Find where the given text appears and provide that cell's center as [x, y] coordinate. 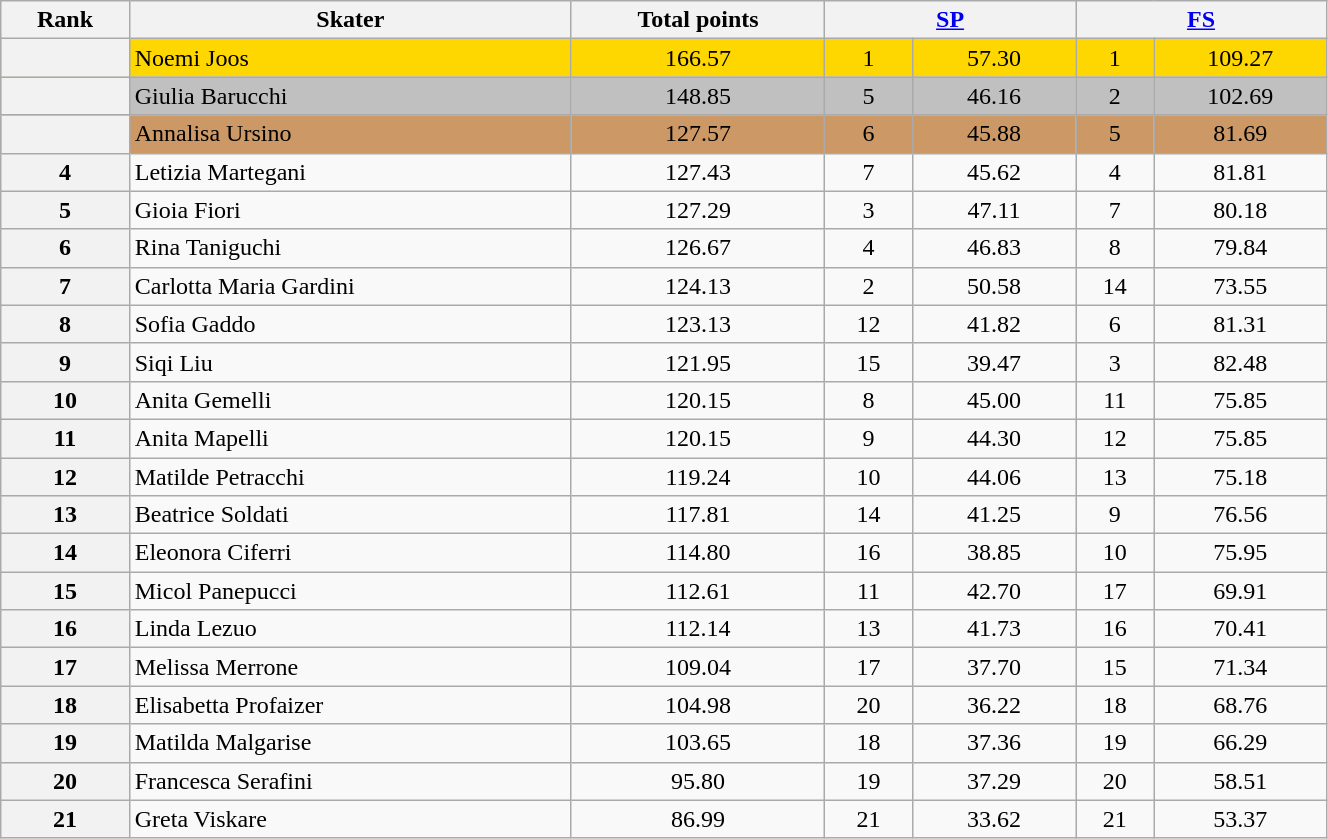
37.36 [994, 743]
44.06 [994, 477]
57.30 [994, 58]
Total points [698, 20]
112.61 [698, 591]
81.81 [1240, 172]
126.67 [698, 248]
68.76 [1240, 705]
109.27 [1240, 58]
41.73 [994, 629]
Anita Gemelli [350, 400]
82.48 [1240, 362]
Gioia Fiori [350, 210]
Anita Mapelli [350, 438]
121.95 [698, 362]
166.57 [698, 58]
102.69 [1240, 96]
73.55 [1240, 286]
76.56 [1240, 515]
75.18 [1240, 477]
45.62 [994, 172]
46.16 [994, 96]
Matilda Malgarise [350, 743]
Matilde Petracchi [350, 477]
79.84 [1240, 248]
Linda Lezuo [350, 629]
124.13 [698, 286]
36.22 [994, 705]
Beatrice Soldati [350, 515]
47.11 [994, 210]
66.29 [1240, 743]
109.04 [698, 667]
71.34 [1240, 667]
50.58 [994, 286]
37.70 [994, 667]
117.81 [698, 515]
Elisabetta Profaizer [350, 705]
Francesca Serafini [350, 781]
39.47 [994, 362]
119.24 [698, 477]
127.29 [698, 210]
86.99 [698, 819]
FS [1202, 20]
Rina Taniguchi [350, 248]
80.18 [1240, 210]
44.30 [994, 438]
Carlotta Maria Gardini [350, 286]
127.43 [698, 172]
41.25 [994, 515]
33.62 [994, 819]
38.85 [994, 553]
75.95 [1240, 553]
Sofia Gaddo [350, 324]
45.88 [994, 134]
46.83 [994, 248]
95.80 [698, 781]
53.37 [1240, 819]
41.82 [994, 324]
Greta Viskare [350, 819]
Skater [350, 20]
Eleonora Ciferri [350, 553]
103.65 [698, 743]
Giulia Barucchi [350, 96]
SP [950, 20]
Micol Panepucci [350, 591]
Noemi Joos [350, 58]
127.57 [698, 134]
69.91 [1240, 591]
81.69 [1240, 134]
112.14 [698, 629]
45.00 [994, 400]
Siqi Liu [350, 362]
37.29 [994, 781]
Letizia Martegani [350, 172]
81.31 [1240, 324]
42.70 [994, 591]
148.85 [698, 96]
114.80 [698, 553]
Annalisa Ursino [350, 134]
123.13 [698, 324]
Melissa Merrone [350, 667]
104.98 [698, 705]
70.41 [1240, 629]
Rank [65, 20]
58.51 [1240, 781]
